Output the [x, y] coordinate of the center of the cell containing the given text.  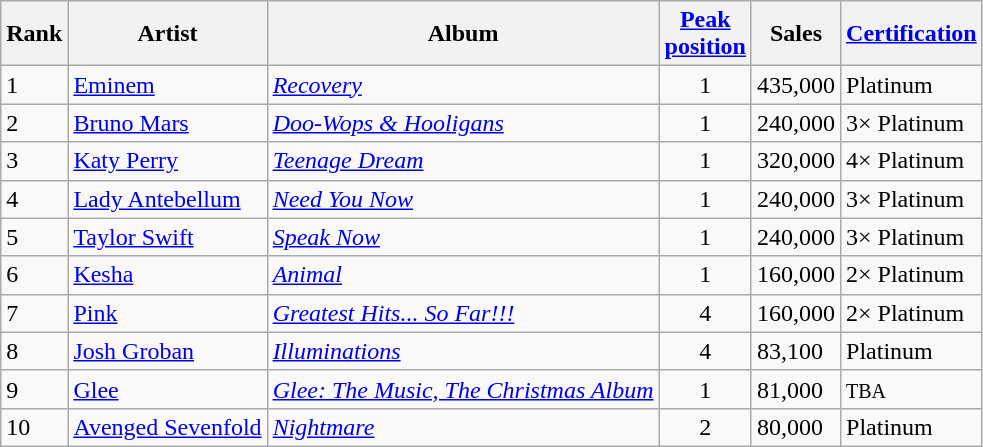
Doo-Wops & Hooligans [463, 123]
Pink [168, 313]
7 [34, 313]
Bruno Mars [168, 123]
Glee: The Music, The Christmas Album [463, 389]
Artist [168, 34]
Avenged Sevenfold [168, 427]
Illuminations [463, 351]
Eminem [168, 85]
320,000 [796, 161]
Nightmare [463, 427]
Lady Antebellum [168, 199]
Teenage Dream [463, 161]
435,000 [796, 85]
9 [34, 389]
Sales [796, 34]
Peakposition [705, 34]
Josh Groban [168, 351]
81,000 [796, 389]
Animal [463, 275]
Recovery [463, 85]
Need You Now [463, 199]
83,100 [796, 351]
80,000 [796, 427]
3 [34, 161]
Kesha [168, 275]
Speak Now [463, 237]
Taylor Swift [168, 237]
Greatest Hits... So Far!!! [463, 313]
8 [34, 351]
Rank [34, 34]
TBA [912, 389]
Katy Perry [168, 161]
4× Platinum [912, 161]
Glee [168, 389]
Certification [912, 34]
6 [34, 275]
10 [34, 427]
5 [34, 237]
Album [463, 34]
